Provide the [x, y] coordinate of the cell's center where the given text is located.  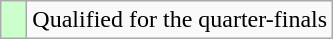
Qualified for the quarter-finals [180, 20]
